Output the [X, Y] coordinate of the center of the cell containing the given text.  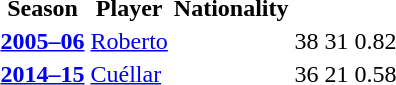
31 [336, 41]
Roberto [129, 41]
38 [306, 41]
